Capture the cell that displays the provided text and extract its (X, Y) central coordinate. 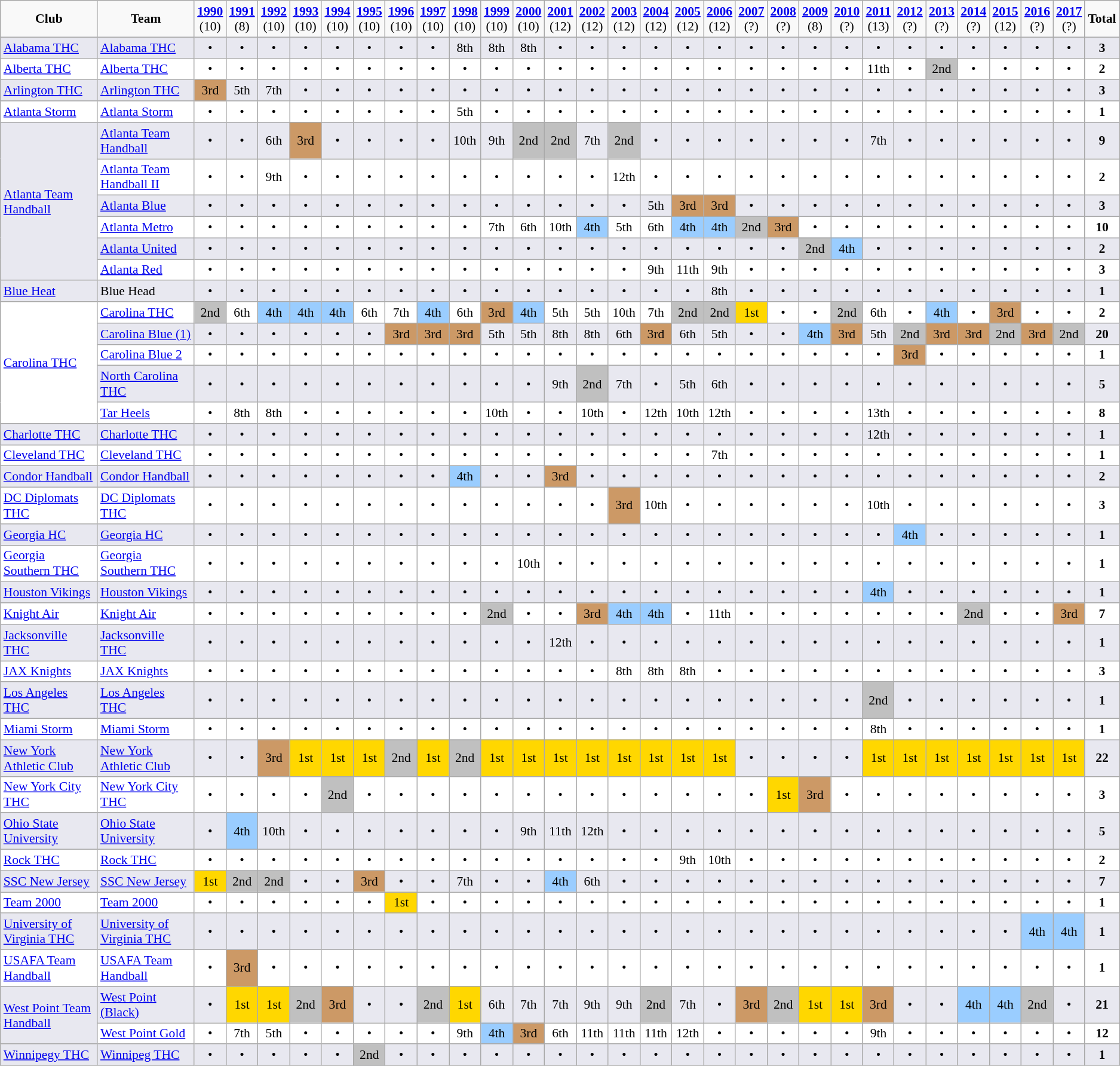
2010(?) (847, 19)
1994(10) (337, 19)
1999(10) (497, 19)
22 (1101, 758)
2007(?) (751, 19)
2003(12) (624, 19)
9 (1101, 141)
1997(10) (432, 19)
Atlanta Metro (146, 228)
2005(12) (688, 19)
Team (146, 19)
2011(13) (878, 19)
20 (1101, 334)
Atlanta Blue (146, 206)
West Point Team Handball (49, 1016)
West Point Gold (146, 1034)
1998(10) (465, 19)
Atlanta Team Handball II (146, 177)
West Point (Black) (146, 1005)
10 (1101, 228)
2013(?) (941, 19)
1995(10) (369, 19)
2015(12) (1005, 19)
1990(10) (210, 19)
Carolina Blue (1) (146, 334)
2017(?) (1069, 19)
Total (1101, 19)
Blue Heat (49, 292)
Winnipegy THC (49, 1055)
1992(10) (274, 19)
13th (878, 413)
1996(10) (401, 19)
2008(?) (784, 19)
1991(8) (241, 19)
21 (1101, 1005)
Atlanta United (146, 249)
8 (1101, 413)
2004(12) (656, 19)
Blue Head (146, 292)
2001(12) (560, 19)
2006(12) (719, 19)
2000(10) (528, 19)
2012(?) (910, 19)
12 (1101, 1034)
2009(8) (815, 19)
2014(?) (974, 19)
Club (49, 19)
Atlanta Red (146, 270)
2002(12) (593, 19)
Carolina Blue 2 (146, 355)
1993(10) (306, 19)
Tar Heels (146, 413)
Winnipeg THC (146, 1055)
North Carolina THC (146, 384)
2016(?) (1037, 19)
